For the text-containing cell, return its midpoint in [x, y] coordinate format. 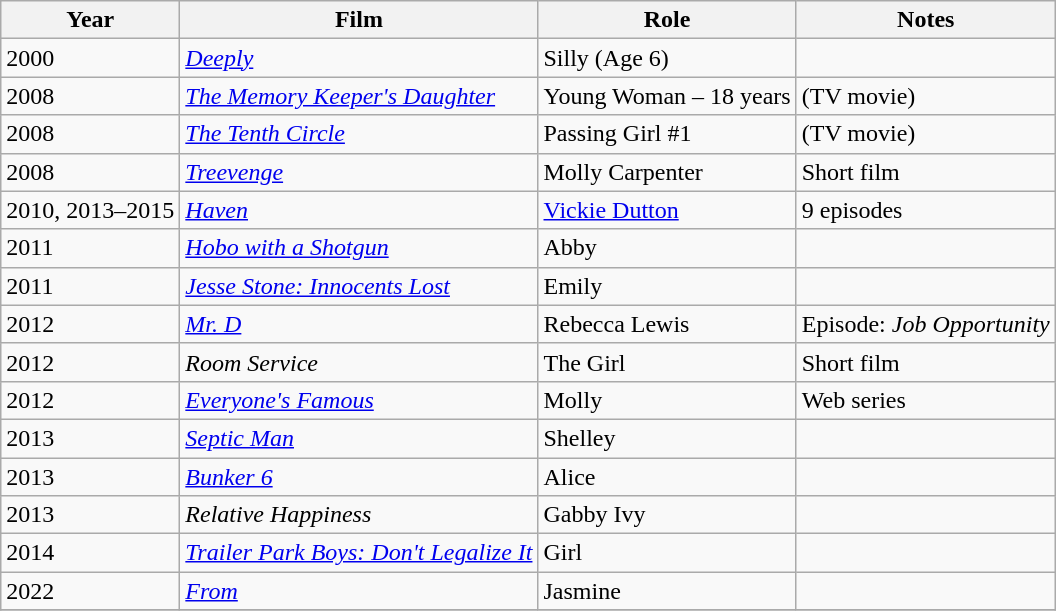
Haven [359, 210]
Vickie Dutton [667, 210]
Film [359, 20]
Role [667, 20]
9 episodes [926, 210]
Relative Happiness [359, 515]
2022 [90, 591]
From [359, 591]
Deeply [359, 58]
Abby [667, 248]
2010, 2013–2015 [90, 210]
Gabby Ivy [667, 515]
Passing Girl #1 [667, 134]
The Girl [667, 362]
Girl [667, 553]
Jesse Stone: Innocents Lost [359, 286]
The Memory Keeper's Daughter [359, 96]
2000 [90, 58]
Web series [926, 400]
Young Woman – 18 years [667, 96]
Room Service [359, 362]
Molly [667, 400]
Septic Man [359, 438]
Bunker 6 [359, 477]
Rebecca Lewis [667, 324]
Everyone's Famous [359, 400]
Year [90, 20]
The Tenth Circle [359, 134]
Alice [667, 477]
Molly Carpenter [667, 172]
Notes [926, 20]
Shelley [667, 438]
Mr. D [359, 324]
2014 [90, 553]
Hobo with a Shotgun [359, 248]
Emily [667, 286]
Treevenge [359, 172]
Jasmine [667, 591]
Silly (Age 6) [667, 58]
Trailer Park Boys: Don't Legalize It [359, 553]
Episode: Job Opportunity [926, 324]
